Search for the cell housing the specified text and yield its (x, y) center coordinate. 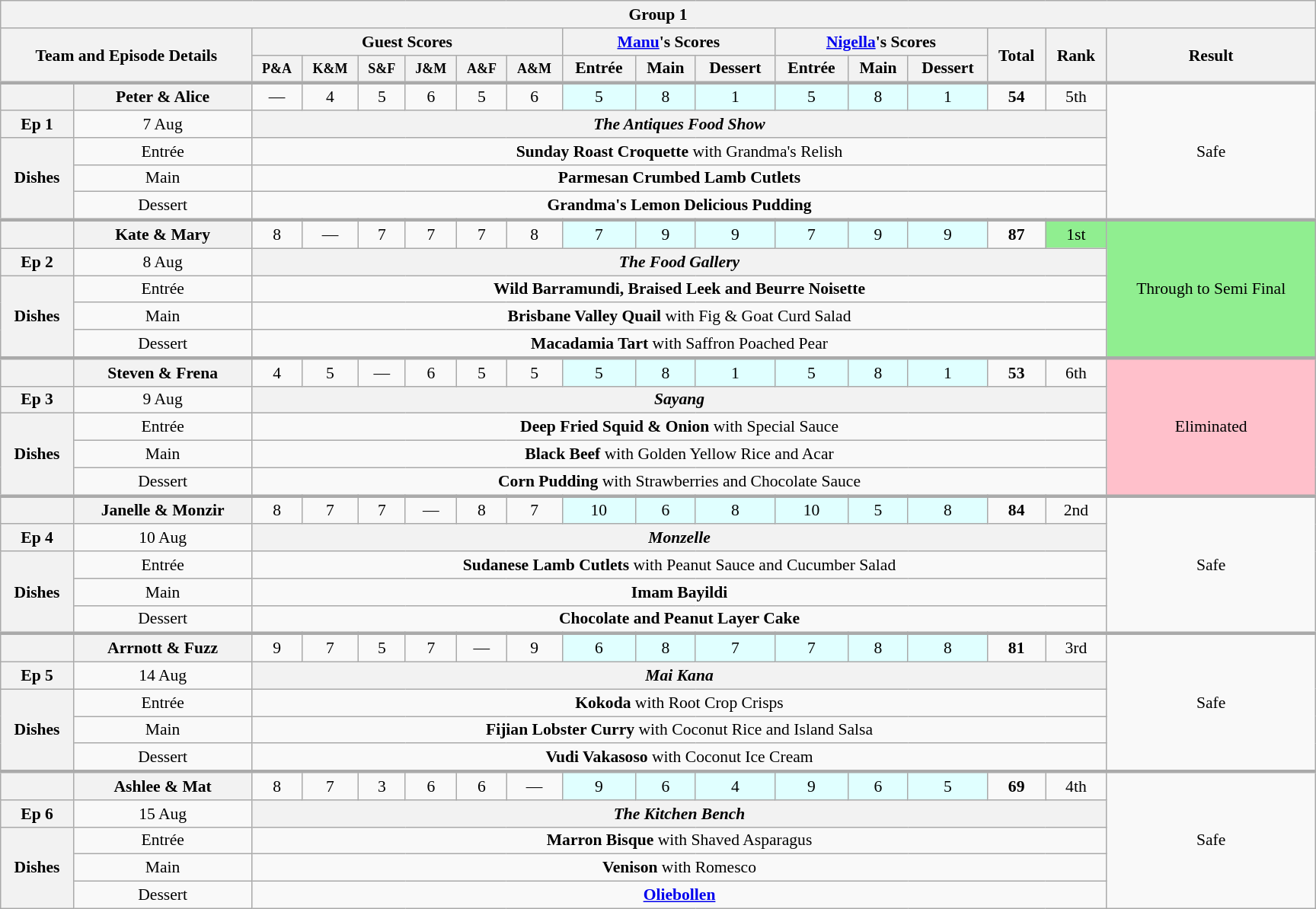
2nd (1076, 510)
K&M (331, 69)
Manu's Scores (669, 42)
Team and Episode Details (126, 56)
Kokoda with Root Crop Crisps (679, 703)
Venison with Romesco (679, 868)
Brisbane Valley Quail with Fig & Goat Curd Salad (679, 317)
3 (382, 786)
Ep 4 (37, 538)
Through to Semi Final (1211, 289)
Steven & Frena (163, 372)
Oliebollen (679, 895)
Monzelle (679, 538)
Kate & Mary (163, 234)
Ep 5 (37, 676)
54 (1017, 97)
9 Aug (163, 400)
Rank (1076, 56)
Fijian Lobster Curry with Coconut Rice and Island Salsa (679, 730)
A&F (481, 69)
Ep 1 (37, 124)
1st (1076, 234)
6th (1076, 372)
8 Aug (163, 262)
15 Aug (163, 814)
Eliminated (1211, 426)
Parmesan Crumbed Lamb Cutlets (679, 178)
7 Aug (163, 124)
53 (1017, 372)
Vudi Vakasoso with Coconut Ice Cream (679, 758)
Grandma's Lemon Delicious Pudding (679, 206)
Sunday Roast Croquette with Grandma's Relish (679, 151)
Group 1 (658, 14)
J&M (431, 69)
S&F (382, 69)
4th (1076, 786)
69 (1017, 786)
10 Aug (163, 538)
81 (1017, 649)
Result (1211, 56)
14 Aug (163, 676)
Chocolate and Peanut Layer Cake (679, 620)
A&M (535, 69)
Mai Kana (679, 676)
Janelle & Monzir (163, 510)
Guest Scores (407, 42)
Ep 3 (37, 400)
The Kitchen Bench (679, 814)
Total (1017, 56)
The Antiques Food Show (679, 124)
P&A (277, 69)
The Food Gallery (679, 262)
Marron Bisque with Shaved Asparagus (679, 840)
Black Beef with Golden Yellow Rice and Acar (679, 454)
Ashlee & Mat (163, 786)
Macadamia Tart with Saffron Poached Pear (679, 344)
Sudanese Lamb Cutlets with Peanut Sauce and Cucumber Salad (679, 565)
Sayang (679, 400)
87 (1017, 234)
Peter & Alice (163, 97)
Ep 2 (37, 262)
Wild Barramundi, Braised Leek and Beurre Noisette (679, 289)
Corn Pudding with Strawberries and Chocolate Sauce (679, 481)
Imam Bayildi (679, 592)
84 (1017, 510)
Arrnott & Fuzz (163, 649)
Nigella's Scores (880, 42)
5th (1076, 97)
Ep 6 (37, 814)
3rd (1076, 649)
Deep Fried Squid & Onion with Special Sauce (679, 427)
